Determine the [X, Y] coordinate at the center of the cell enclosing the given text.  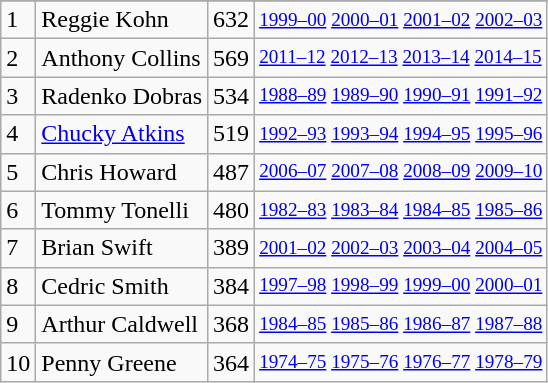
9 [18, 324]
10 [18, 362]
1988–89 1989–90 1990–91 1991–92 [401, 96]
Radenko Dobras [122, 96]
2011–12 2012–13 2013–14 2014–15 [401, 58]
1992–93 1993–94 1994–95 1995–96 [401, 134]
3 [18, 96]
364 [232, 362]
5 [18, 172]
Anthony Collins [122, 58]
2006–07 2007–08 2008–09 2009–10 [401, 172]
Cedric Smith [122, 286]
8 [18, 286]
480 [232, 210]
Chris Howard [122, 172]
1 [18, 20]
1974–75 1975–76 1976–77 1978–79 [401, 362]
534 [232, 96]
1997–98 1998–99 1999–00 2000–01 [401, 286]
519 [232, 134]
2 [18, 58]
Arthur Caldwell [122, 324]
389 [232, 248]
487 [232, 172]
7 [18, 248]
Reggie Kohn [122, 20]
Tommy Tonelli [122, 210]
2001–02 2002–03 2003–04 2004–05 [401, 248]
Chucky Atkins [122, 134]
1999–00 2000–01 2001–02 2002–03 [401, 20]
1984–85 1985–86 1986–87 1987–88 [401, 324]
Brian Swift [122, 248]
4 [18, 134]
569 [232, 58]
1982–83 1983–84 1984–85 1985–86 [401, 210]
Penny Greene [122, 362]
384 [232, 286]
6 [18, 210]
368 [232, 324]
632 [232, 20]
